Search for the cell housing the specified text and yield its [X, Y] center coordinate. 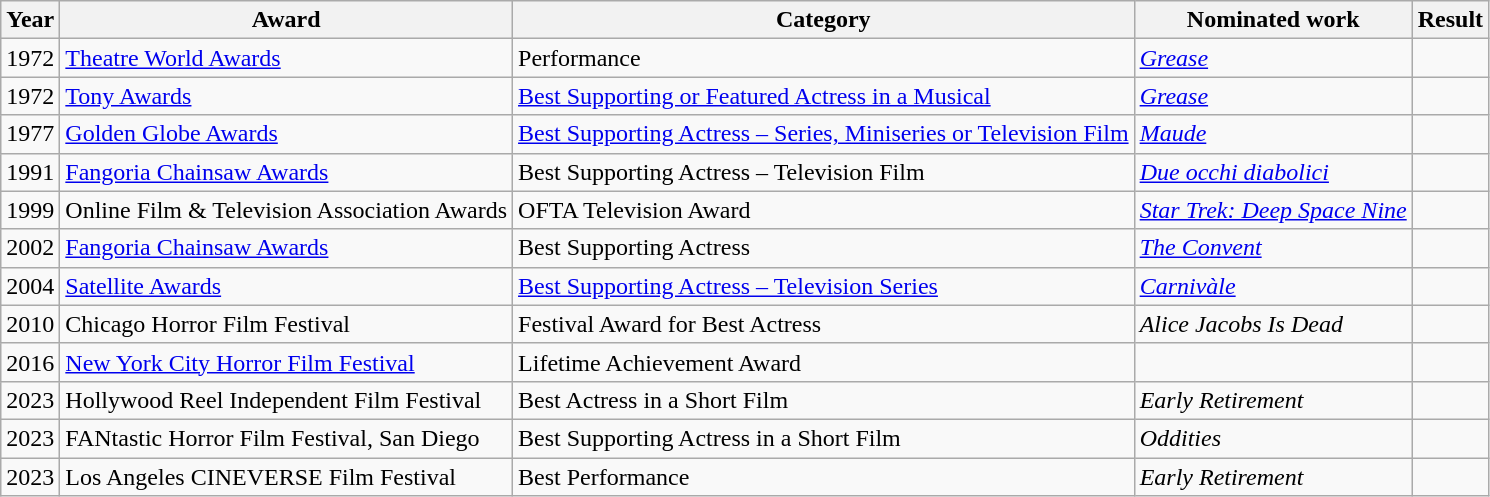
Best Supporting Actress – Television Series [824, 286]
Oddities [1273, 438]
Award [286, 20]
Due occhi diabolici [1273, 172]
The Convent [1273, 248]
Carnivàle [1273, 286]
Best Supporting Actress – Television Film [824, 172]
Golden Globe Awards [286, 134]
Tony Awards [286, 96]
Nominated work [1273, 20]
New York City Horror Film Festival [286, 362]
Satellite Awards [286, 286]
OFTA Television Award [824, 210]
Best Supporting Actress – Series, Miniseries or Television Film [824, 134]
Theatre World Awards [286, 58]
Year [30, 20]
Category [824, 20]
Online Film & Television Association Awards [286, 210]
Festival Award for Best Actress [824, 324]
1977 [30, 134]
Best Performance [824, 477]
2010 [30, 324]
Result [1450, 20]
2002 [30, 248]
Los Angeles CINEVERSE Film Festival [286, 477]
2016 [30, 362]
Hollywood Reel Independent Film Festival [286, 400]
1999 [30, 210]
Performance [824, 58]
Best Actress in a Short Film [824, 400]
FANtastic Horror Film Festival, San Diego [286, 438]
Lifetime Achievement Award [824, 362]
Best Supporting Actress in a Short Film [824, 438]
1991 [30, 172]
2004 [30, 286]
Chicago Horror Film Festival [286, 324]
Best Supporting or Featured Actress in a Musical [824, 96]
Star Trek: Deep Space Nine [1273, 210]
Best Supporting Actress [824, 248]
Alice Jacobs Is Dead [1273, 324]
Maude [1273, 134]
